Find where the given text appears and provide that cell's center as [x, y] coordinate. 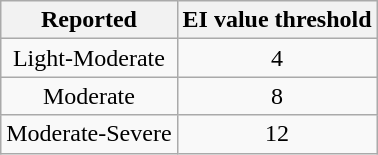
Light-Moderate [89, 58]
4 [277, 58]
Moderate-Severe [89, 134]
EI value threshold [277, 20]
Moderate [89, 96]
Reported [89, 20]
8 [277, 96]
12 [277, 134]
